Return the [x, y] coordinate for the center point of the cell that contains the specified text.  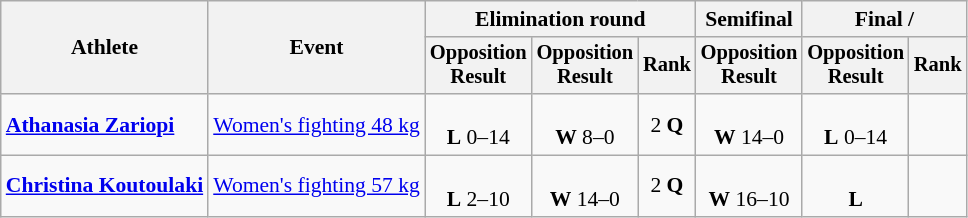
L 2–10 [478, 186]
Elimination round [560, 19]
L [856, 186]
W 16–10 [750, 186]
Athlete [104, 48]
W 8–0 [586, 124]
Women's fighting 48 kg [316, 124]
Event [316, 48]
Women's fighting 57 kg [316, 186]
Christina Koutoulaki [104, 186]
Athanasia Zariopi [104, 124]
Semifinal [750, 19]
Final / [884, 19]
